Output the [X, Y] coordinate of the center of the cell containing the given text.  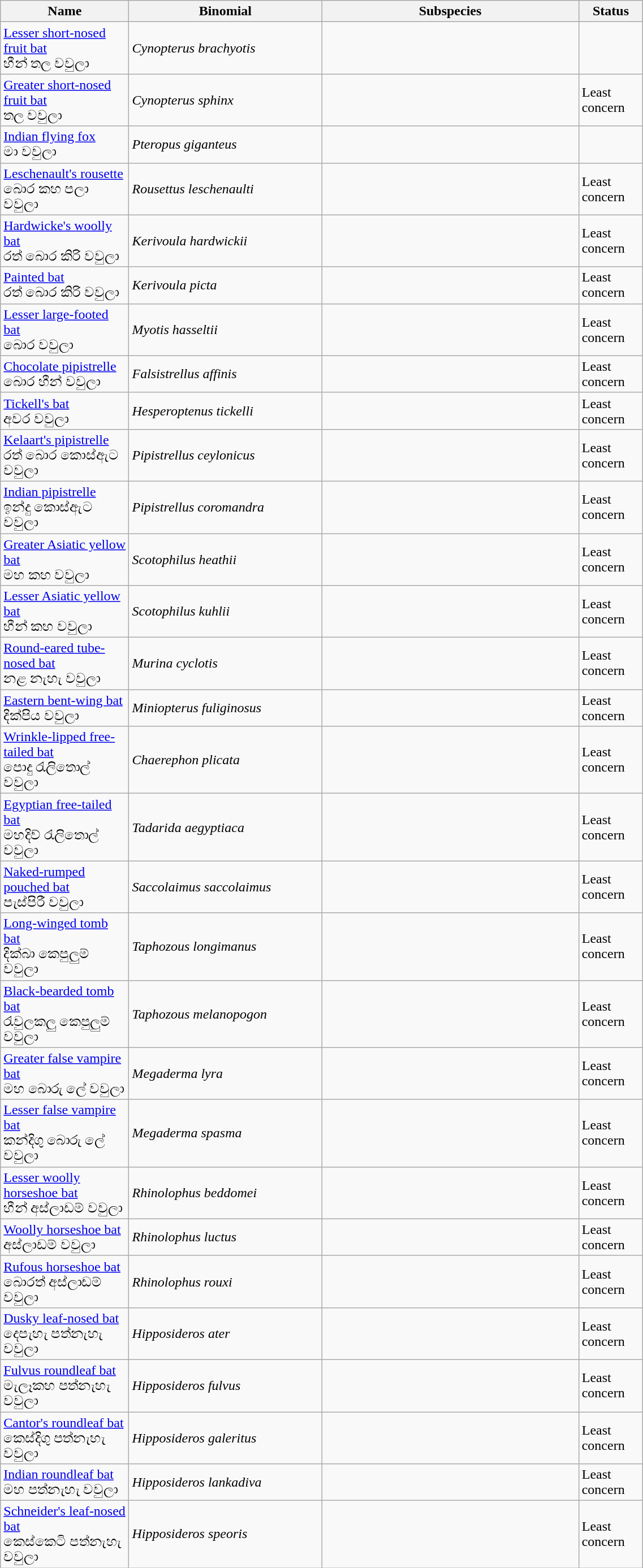
Kerivoula picta [225, 285]
Hardwicke's woolly batරත් බොර කිරි වවුලා [64, 241]
Greater short-nosed fruit batතල වවුලා [64, 100]
Greater false vampire batමහ බොරු ලේ වවුලා [64, 1073]
Scotophilus kuhlii [225, 612]
Round-eared tube-nosed batනළ නැහැ වවුලා [64, 664]
Chocolate pipistrelleබොර හීන් වවුලා [64, 374]
Taphozous melanopogon [225, 1014]
Long-winged tomb batදික්බා කෙපුලුම් වවුලා [64, 946]
Egyptian free-tailed batමහදිව් ‍රැලිතොල් වවුලා [64, 828]
Leschenault's rousetteබොර කහ පලා වවුලා [64, 189]
Miniopterus fuliginosus [225, 708]
Rufous horseshoe batබොරත් අස්ලාඩම් වවුලා [64, 1281]
Cynopterus sphinx [225, 100]
Tadarida aegyptiaca [225, 828]
Lesser false vampire batකන්දිගු බොරු ලේ වවුලා [64, 1133]
Greater Asiatic yellow batමහ කහ වවුලා [64, 560]
Indian flying foxමා වවුලා [64, 145]
Kelaart's pipistrelleරත් බොර කොස්ඇට වවුලා [64, 455]
Eastern bent-wing batදික්පිය වවුලා [64, 708]
Hipposideros lankadiva [225, 1482]
Painted batරත් බොර කිරි වවුලා [64, 285]
Hipposideros speoris [225, 1534]
Rousettus leschenaulti [225, 189]
Chaerephon plicata [225, 760]
Schneider's leaf-nosed batකෙස්කෙටි පත්නැහැ වවුලා [64, 1534]
Name [64, 11]
Murina cyclotis [225, 664]
Kerivoula hardwickii [225, 241]
Scotophilus heathii [225, 560]
Lesser short-nosed fruit batහීන් තල වවුලා [64, 48]
Pteropus giganteus [225, 145]
Hipposideros fulvus [225, 1385]
Fulvus roundleaf batමැලෑකහ පත්නැහැ වවුලා [64, 1385]
Binomial [225, 11]
Status [611, 11]
Cynopterus brachyotis [225, 48]
Cantor's roundleaf batකෙස්දිගු පත්නැහැ වවුලා [64, 1438]
Pipistrellus ceylonicus [225, 455]
Taphozous longimanus [225, 946]
Indian pipistrelleඉන්දු කොස්ඇට වවුලා [64, 507]
Woolly horseshoe batඅස්ලාඩම් වවුලා [64, 1237]
Hesperoptenus tickelli [225, 410]
Megaderma lyra [225, 1073]
Naked-rumped pouched batපැස්පිරී වවුලා [64, 887]
Black-bearded tomb batරැවුලකලු කෙපුලුම් වවුලා [64, 1014]
Rhinolophus rouxi [225, 1281]
Indian roundleaf batමහ පත්නැහැ වවුලා [64, 1482]
Lesser Asiatic yellow batහීන් කහ වවුලා [64, 612]
Pipistrellus coromandra [225, 507]
Tickell's batඅවර වවුලා [64, 410]
Subspecies [450, 11]
Megaderma spasma [225, 1133]
Lesser large-footed batබොර වවුලා [64, 330]
Saccolaimus saccolaimus [225, 887]
Wrinkle-lipped free-tailed batපොදු ‍රැලිතොල් වවුලා [64, 760]
Dusky leaf-nosed batදෙපැහැ පත්නැහැ වවුලා [64, 1333]
Falsistrellus affinis [225, 374]
Rhinolophus luctus [225, 1237]
Myotis hasseltii [225, 330]
Hipposideros galeritus [225, 1438]
Hipposideros ater [225, 1333]
Rhinolophus beddomei [225, 1193]
Lesser woolly horseshoe batහීන් අස්ලාඩම් වවුලා [64, 1193]
